Determine the (x, y) coordinate at the center of the cell enclosing the given text.  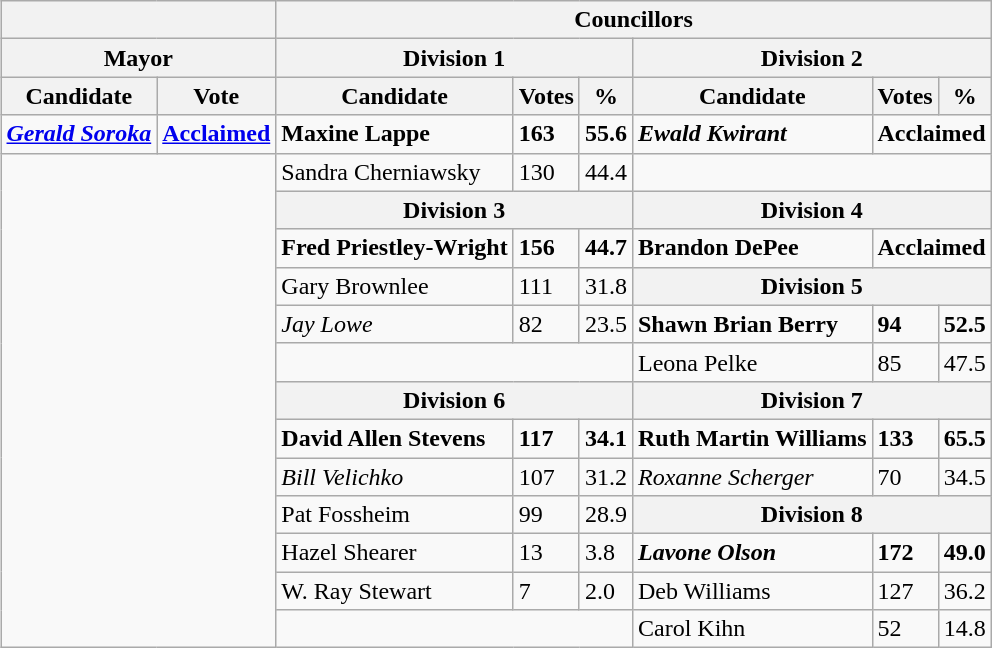
David Allen Stevens (394, 438)
49.0 (964, 553)
Councillors (634, 20)
Deb Williams (752, 591)
Sandra Cherniawsky (394, 172)
Division 3 (454, 210)
82 (546, 324)
117 (546, 438)
Vote (216, 96)
Division 4 (812, 210)
55.6 (606, 134)
Brandon DePee (752, 248)
Leona Pelke (752, 362)
Gerald Soroka (79, 134)
44.7 (606, 248)
52 (905, 629)
23.5 (606, 324)
Shawn Brian Berry (752, 324)
Division 5 (812, 286)
34.1 (606, 438)
13 (546, 553)
44.4 (606, 172)
107 (546, 477)
2.0 (606, 591)
172 (905, 553)
163 (546, 134)
Fred Priestley-Wright (394, 248)
7 (546, 591)
Pat Fossheim (394, 515)
Lavone Olson (752, 553)
W. Ray Stewart (394, 591)
Maxine Lappe (394, 134)
156 (546, 248)
28.9 (606, 515)
14.8 (964, 629)
Gary Brownlee (394, 286)
Jay Lowe (394, 324)
Mayor (138, 58)
Ewald Kwirant (752, 134)
Division 1 (454, 58)
Division 7 (812, 400)
85 (905, 362)
Ruth Martin Williams (752, 438)
127 (905, 591)
52.5 (964, 324)
3.8 (606, 553)
130 (546, 172)
Division 2 (812, 58)
47.5 (964, 362)
133 (905, 438)
36.2 (964, 591)
Hazel Shearer (394, 553)
99 (546, 515)
94 (905, 324)
Roxanne Scherger (752, 477)
Carol Kihn (752, 629)
31.2 (606, 477)
111 (546, 286)
65.5 (964, 438)
31.8 (606, 286)
70 (905, 477)
Division 8 (812, 515)
Division 6 (454, 400)
Bill Velichko (394, 477)
34.5 (964, 477)
